Determine the (x, y) coordinate at the center of the cell enclosing the given text.  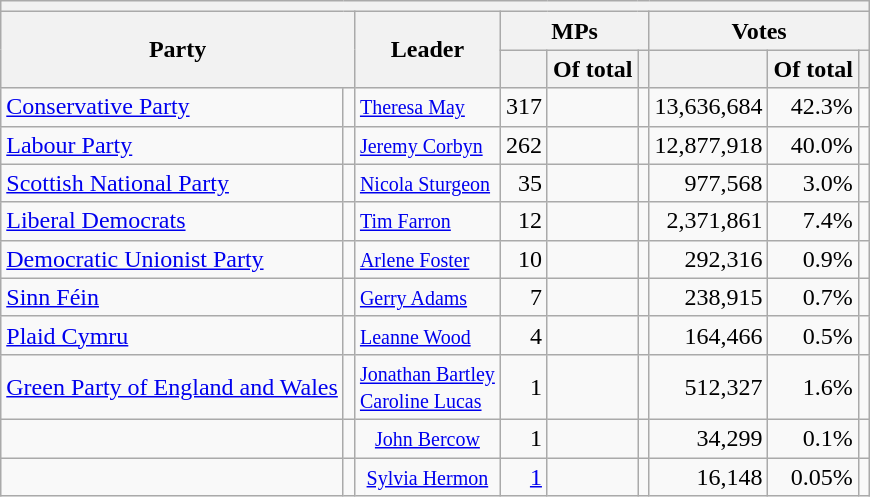
164,466 (708, 335)
0.1% (813, 438)
0.05% (813, 477)
John Bercow (427, 438)
Leader (427, 50)
Conservative Party (172, 107)
Party (178, 50)
Scottish National Party (172, 183)
Democratic Unionist Party (172, 259)
16,148 (708, 477)
2,371,861 (708, 221)
Votes (759, 31)
Jonathan BartleyCaroline Lucas (427, 386)
Tim Farron (427, 221)
34,299 (708, 438)
Jeremy Corbyn (427, 145)
0.9% (813, 259)
12,877,918 (708, 145)
238,915 (708, 297)
0.5% (813, 335)
12 (524, 221)
Leanne Wood (427, 335)
1.6% (813, 386)
13,636,684 (708, 107)
292,316 (708, 259)
Labour Party (172, 145)
7 (524, 297)
7.4% (813, 221)
977,568 (708, 183)
Liberal Democrats (172, 221)
35 (524, 183)
Sinn Féin (172, 297)
Plaid Cymru (172, 335)
0.7% (813, 297)
317 (524, 107)
4 (524, 335)
Green Party of England and Wales (172, 386)
Arlene Foster (427, 259)
MPs (574, 31)
512,327 (708, 386)
Theresa May (427, 107)
Nicola Sturgeon (427, 183)
10 (524, 259)
262 (524, 145)
42.3% (813, 107)
Gerry Adams (427, 297)
3.0% (813, 183)
40.0% (813, 145)
Sylvia Hermon (427, 477)
